Find where the given text appears and provide that cell's center as (x, y) coordinate. 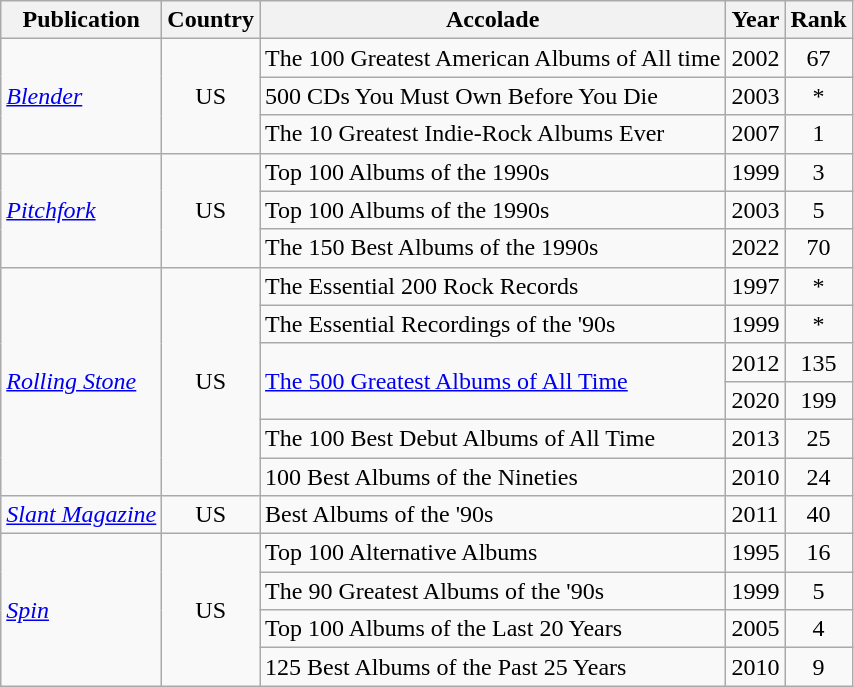
The 10 Greatest Indie-Rock Albums Ever (493, 134)
1995 (756, 553)
2011 (756, 515)
The Essential 200 Rock Records (493, 286)
Blender (82, 96)
Spin (82, 610)
2007 (756, 134)
Rank (818, 20)
40 (818, 515)
Year (756, 20)
The 100 Best Debut Albums of All Time (493, 438)
2012 (756, 362)
The 150 Best Albums of the 1990s (493, 248)
Best Albums of the '90s (493, 515)
100 Best Albums of the Nineties (493, 477)
4 (818, 629)
Slant Magazine (82, 515)
The Essential Recordings of the '90s (493, 324)
2013 (756, 438)
2020 (756, 400)
2002 (756, 58)
Rolling Stone (82, 381)
135 (818, 362)
Publication (82, 20)
2022 (756, 248)
9 (818, 667)
125 Best Albums of the Past 25 Years (493, 667)
16 (818, 553)
1 (818, 134)
25 (818, 438)
Top 100 Alternative Albums (493, 553)
Accolade (493, 20)
Pitchfork (82, 210)
3 (818, 172)
70 (818, 248)
The 500 Greatest Albums of All Time (493, 381)
Top 100 Albums of the Last 20 Years (493, 629)
The 90 Greatest Albums of the '90s (493, 591)
199 (818, 400)
67 (818, 58)
2005 (756, 629)
500 CDs You Must Own Before You Die (493, 96)
Country (211, 20)
1997 (756, 286)
24 (818, 477)
The 100 Greatest American Albums of All time (493, 58)
